Extract the [x, y] coordinate from the center of the cell holding the provided text.  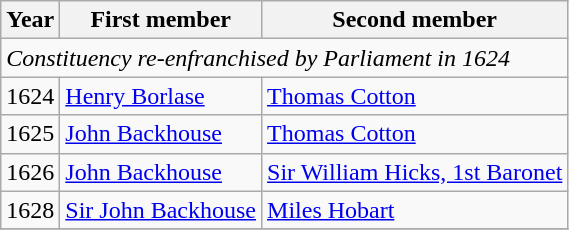
Second member [415, 20]
Year [30, 20]
1624 [30, 96]
Sir John Backhouse [161, 210]
Miles Hobart [415, 210]
1626 [30, 172]
First member [161, 20]
Constituency re-enfranchised by Parliament in 1624 [284, 58]
Henry Borlase [161, 96]
1628 [30, 210]
Sir William Hicks, 1st Baronet [415, 172]
1625 [30, 134]
